Scan for the cell matching the given text and deliver its (X, Y) coordinate at center. 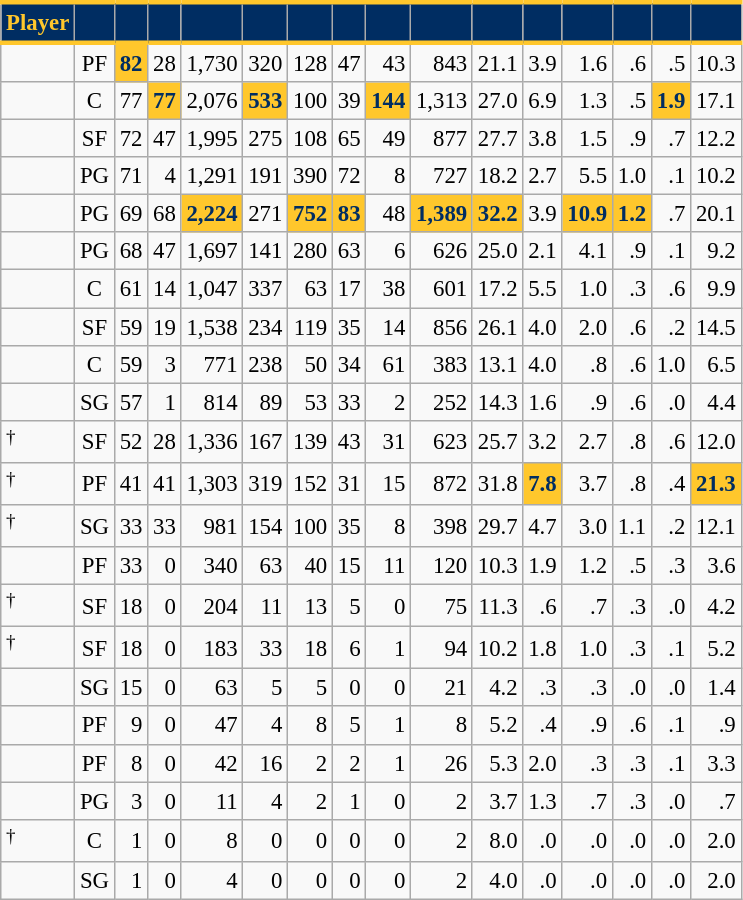
141 (266, 251)
57 (130, 402)
843 (442, 62)
398 (442, 526)
191 (266, 176)
238 (266, 364)
Player (38, 22)
52 (130, 441)
7.8 (542, 484)
626 (442, 251)
40 (310, 566)
69 (130, 214)
1.1 (632, 526)
4.4 (716, 402)
128 (310, 62)
120 (442, 566)
89 (266, 402)
154 (266, 526)
9 (130, 726)
20.1 (716, 214)
82 (130, 62)
9.9 (716, 289)
6.5 (716, 364)
183 (212, 648)
119 (310, 327)
3.6 (716, 566)
320 (266, 62)
17.1 (716, 101)
383 (442, 364)
752 (310, 214)
3.0 (587, 526)
877 (442, 139)
21 (442, 688)
152 (310, 484)
14.3 (497, 402)
42 (212, 763)
623 (442, 441)
337 (266, 289)
3.3 (716, 763)
2.1 (542, 251)
19 (164, 327)
34 (348, 364)
18.2 (497, 176)
14.5 (716, 327)
1.8 (542, 648)
53 (310, 402)
771 (212, 364)
319 (266, 484)
275 (266, 139)
1,303 (212, 484)
17.2 (497, 289)
25.7 (497, 441)
9.2 (716, 251)
12.0 (716, 441)
21.1 (497, 62)
1,697 (212, 251)
65 (348, 139)
31.8 (497, 484)
27.0 (497, 101)
727 (442, 176)
1.5 (587, 139)
4.7 (542, 526)
271 (266, 214)
814 (212, 402)
26.1 (497, 327)
48 (388, 214)
12.1 (716, 526)
27.7 (497, 139)
39 (348, 101)
29.7 (497, 526)
71 (130, 176)
167 (266, 441)
1,291 (212, 176)
38 (388, 289)
234 (266, 327)
32.2 (497, 214)
13 (310, 606)
4.1 (587, 251)
1,313 (442, 101)
856 (442, 327)
1,047 (212, 289)
49 (388, 139)
2,224 (212, 214)
25.0 (497, 251)
83 (348, 214)
108 (310, 139)
1,336 (212, 441)
533 (266, 101)
5.3 (497, 763)
12.2 (716, 139)
252 (442, 402)
139 (310, 441)
872 (442, 484)
17 (348, 289)
50 (310, 364)
8.0 (497, 840)
11.3 (497, 606)
1,538 (212, 327)
6.9 (542, 101)
16 (266, 763)
340 (212, 566)
390 (310, 176)
204 (212, 606)
13.1 (497, 364)
2,076 (212, 101)
1,995 (212, 139)
26 (442, 763)
10.9 (587, 214)
21.3 (716, 484)
3.2 (542, 441)
75 (442, 606)
1,389 (442, 214)
1,730 (212, 62)
1.4 (716, 688)
981 (212, 526)
3.8 (542, 139)
144 (388, 101)
601 (442, 289)
280 (310, 251)
94 (442, 648)
